Provide the [X, Y] coordinate of the cell's center where the given text is located.  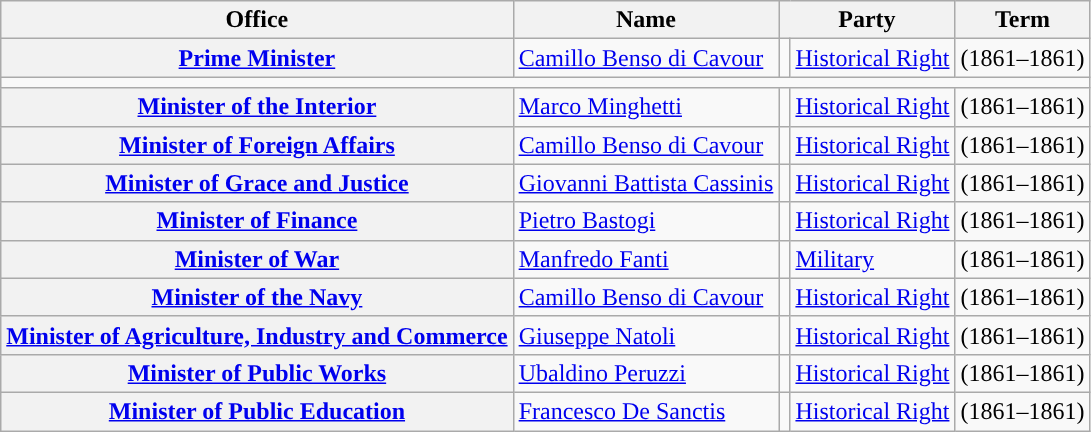
Minister of Foreign Affairs [257, 145]
Minister of Public Works [257, 373]
Manfredo Fanti [646, 259]
Giuseppe Natoli [646, 335]
Minister of War [257, 259]
Marco Minghetti [646, 107]
Minister of Public Education [257, 411]
Minister of Finance [257, 221]
Minister of Agriculture, Industry and Commerce [257, 335]
Term [1022, 20]
Party [867, 20]
Prime Minister [257, 58]
Name [646, 20]
Office [257, 20]
Minister of Grace and Justice [257, 183]
Giovanni Battista Cassinis [646, 183]
Minister of the Navy [257, 297]
Military [872, 259]
Minister of the Interior [257, 107]
Francesco De Sanctis [646, 411]
Pietro Bastogi [646, 221]
Ubaldino Peruzzi [646, 373]
